Scan for the cell matching the given text and deliver its (X, Y) coordinate at center. 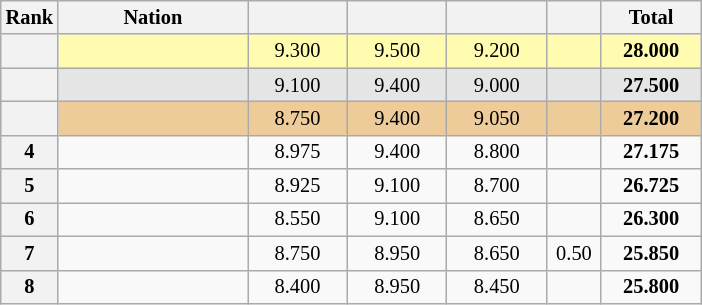
9.500 (397, 51)
28.000 (651, 51)
9.300 (298, 51)
6 (30, 219)
8.400 (298, 287)
8.550 (298, 219)
8.700 (497, 186)
27.200 (651, 118)
7 (30, 253)
26.725 (651, 186)
5 (30, 186)
8.800 (497, 152)
9.200 (497, 51)
Nation (153, 17)
8 (30, 287)
27.175 (651, 152)
8.925 (298, 186)
25.800 (651, 287)
Rank (30, 17)
26.300 (651, 219)
9.050 (497, 118)
8.450 (497, 287)
8.975 (298, 152)
Total (651, 17)
4 (30, 152)
9.000 (497, 85)
25.850 (651, 253)
0.50 (574, 253)
27.500 (651, 85)
